Search for the cell housing the specified text and yield its (X, Y) center coordinate. 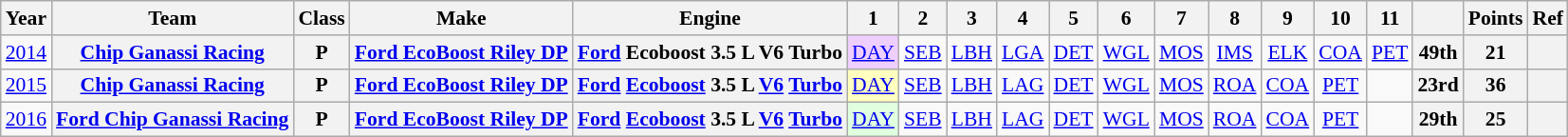
2 (923, 18)
Team (173, 18)
25 (1496, 120)
IMS (1235, 52)
1 (873, 18)
8 (1235, 18)
Ref (1547, 18)
2015 (27, 86)
23rd (1438, 86)
Make (461, 18)
5 (1074, 18)
49th (1438, 52)
2014 (27, 52)
6 (1127, 18)
Year (27, 18)
10 (1340, 18)
Ford Chip Ganassi Racing (173, 120)
Class (321, 18)
36 (1496, 86)
Engine (710, 18)
2016 (27, 120)
21 (1496, 52)
ELK (1288, 52)
3 (971, 18)
11 (1391, 18)
9 (1288, 18)
LGA (1023, 52)
4 (1023, 18)
29th (1438, 120)
7 (1182, 18)
Points (1496, 18)
